Search for the cell housing the specified text and yield its (X, Y) center coordinate. 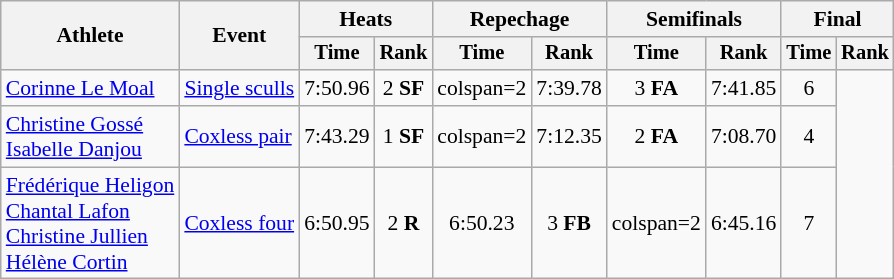
Athlete (90, 36)
7:50.96 (336, 88)
7:39.78 (568, 88)
Frédérique HeligonChantal LafonChristine JullienHélène Cortin (90, 223)
Single sculls (239, 88)
Heats (366, 19)
3 FB (568, 223)
6 (808, 88)
Repechage (520, 19)
3 FA (656, 88)
7:41.85 (744, 88)
Event (239, 36)
Christine GosséIsabelle Danjou (90, 136)
Corinne Le Moal (90, 88)
Coxless pair (239, 136)
7 (808, 223)
2 FA (656, 136)
7:12.35 (568, 136)
Coxless four (239, 223)
6:50.95 (336, 223)
6:45.16 (744, 223)
1 SF (404, 136)
2 SF (404, 88)
Semifinals (694, 19)
Final (837, 19)
2 R (404, 223)
7:43.29 (336, 136)
4 (808, 136)
6:50.23 (482, 223)
7:08.70 (744, 136)
